Return (x, y) of the center of cell containing provided text 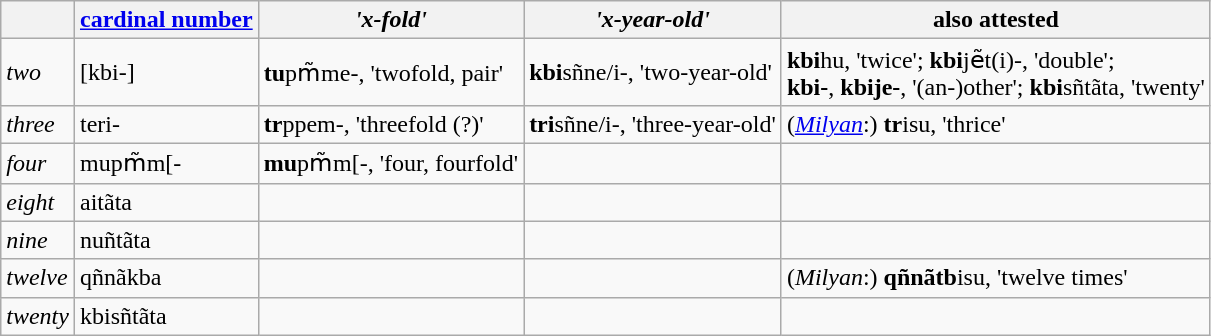
three (38, 124)
cardinal number (166, 20)
'x-fold' (390, 20)
trppem-, 'threefold (?)' (390, 124)
nine (38, 240)
twelve (38, 278)
qñnãkba (166, 278)
(Milyan:) trisu, 'thrice' (996, 124)
kbihu, 'twice'; kbijẽt(i)-, 'double'; kbi-, kbije-, '(an-)other'; kbisñtãta, 'twenty' (996, 72)
twenty (38, 316)
trisñne/i-, 'three-year-old' (653, 124)
kbisñne/i-, 'two-year-old' (653, 72)
tupm̃me-, 'twofold, pair' (390, 72)
aitãta (166, 202)
'x-year-old' (653, 20)
two (38, 72)
mupm̃m[-, 'four, fourfold' (390, 163)
(Milyan:) qñnãtbisu, 'twelve times' (996, 278)
four (38, 163)
kbisñtãta (166, 316)
[kbi-] (166, 72)
also attested (996, 20)
teri- (166, 124)
nuñtãta (166, 240)
mupm̃m[- (166, 163)
eight (38, 202)
